Provide the (x, y) coordinate of the cell's center where the given text is located.  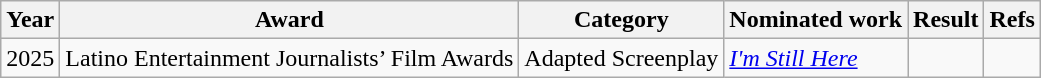
Nominated work (816, 20)
Refs (1012, 20)
Latino Entertainment Journalists’ Film Awards (290, 58)
Result (946, 20)
Year (30, 20)
Award (290, 20)
I'm Still Here (816, 58)
Adapted Screenplay (622, 58)
Category (622, 20)
2025 (30, 58)
